Identify which cell holds the provided text, then report its (X, Y) central coordinate. 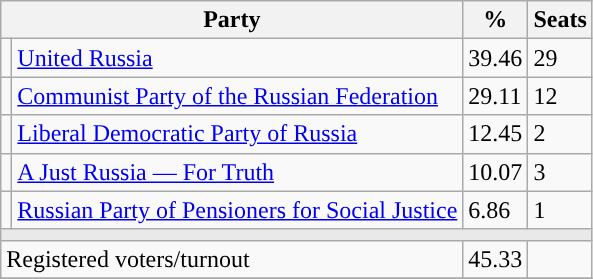
45.33 (496, 259)
United Russia (238, 58)
Party (232, 20)
% (496, 20)
12.45 (496, 134)
2 (560, 134)
29.11 (496, 96)
Registered voters/turnout (232, 259)
10.07 (496, 172)
39.46 (496, 58)
Liberal Democratic Party of Russia (238, 134)
A Just Russia — For Truth (238, 172)
12 (560, 96)
3 (560, 172)
Russian Party of Pensioners for Social Justice (238, 210)
Seats (560, 20)
1 (560, 210)
29 (560, 58)
6.86 (496, 210)
Communist Party of the Russian Federation (238, 96)
